Return (X, Y) of the center of cell containing provided text 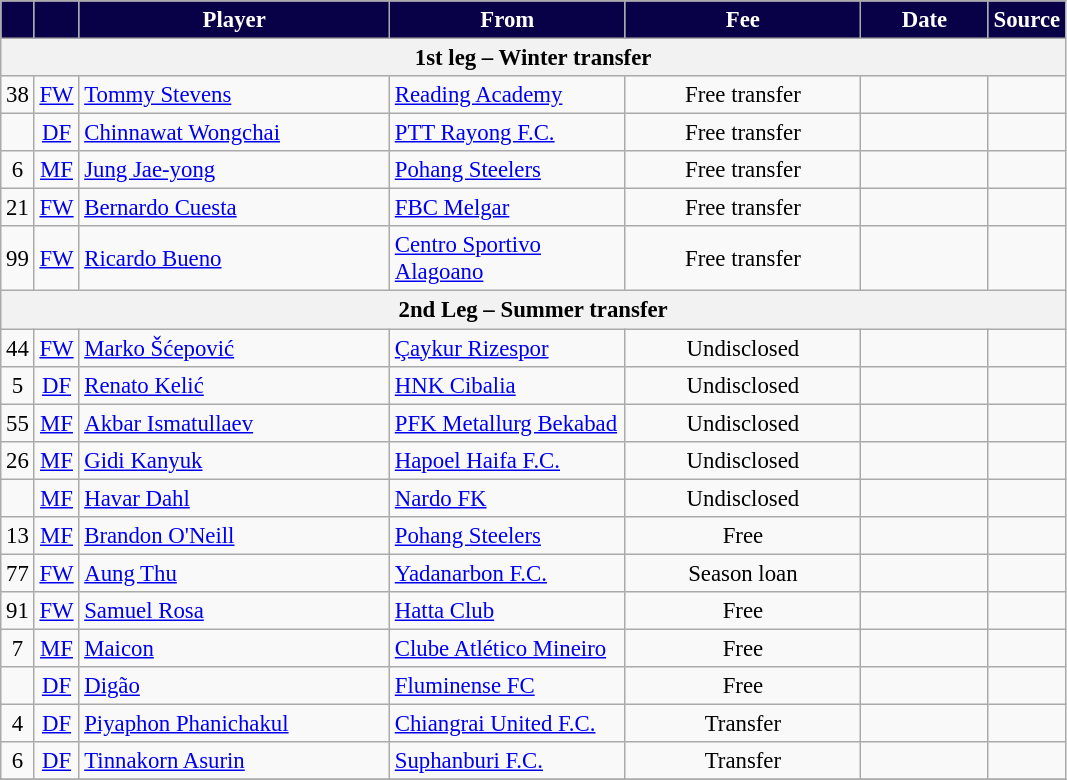
4 (18, 724)
Suphanburi F.C. (507, 761)
Jung Jae-yong (234, 170)
44 (18, 348)
Reading Academy (507, 95)
Season loan (743, 573)
Hatta Club (507, 611)
Fluminense FC (507, 686)
Ricardo Bueno (234, 258)
PFK Metallurg Bekabad (507, 423)
Nardo FK (507, 498)
Maicon (234, 648)
Source (1026, 20)
1st leg – Winter transfer (534, 58)
Tommy Stevens (234, 95)
21 (18, 208)
FBC Melgar (507, 208)
Marko Šćepović (234, 348)
Gidi Kanyuk (234, 460)
55 (18, 423)
From (507, 20)
Akbar Ismatullaev (234, 423)
Digão (234, 686)
PTT Rayong F.C. (507, 133)
Centro Sportivo Alagoano (507, 258)
Tinnakorn Asurin (234, 761)
Brandon O'Neill (234, 536)
77 (18, 573)
7 (18, 648)
Player (234, 20)
Havar Dahl (234, 498)
5 (18, 385)
Fee (743, 20)
26 (18, 460)
Chinnawat Wongchai (234, 133)
2nd Leg – Summer transfer (534, 310)
Yadanarbon F.C. (507, 573)
Bernardo Cuesta (234, 208)
Piyaphon Phanichakul (234, 724)
Hapoel Haifa F.C. (507, 460)
Date (925, 20)
Chiangrai United F.C. (507, 724)
Clube Atlético Mineiro (507, 648)
38 (18, 95)
Aung Thu (234, 573)
HNK Cibalia (507, 385)
Renato Kelić (234, 385)
91 (18, 611)
Çaykur Rizespor (507, 348)
13 (18, 536)
99 (18, 258)
Samuel Rosa (234, 611)
